Search for the cell housing the specified text and yield its [X, Y] center coordinate. 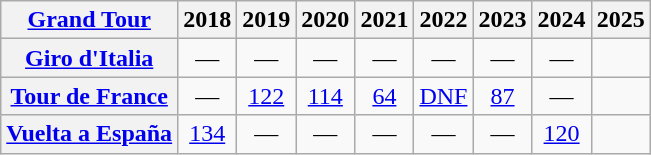
122 [266, 96]
2021 [384, 20]
120 [562, 134]
Grand Tour [90, 20]
2024 [562, 20]
2023 [502, 20]
64 [384, 96]
2018 [208, 20]
Vuelta a España [90, 134]
134 [208, 134]
114 [326, 96]
2019 [266, 20]
Tour de France [90, 96]
2022 [444, 20]
DNF [444, 96]
Giro d'Italia [90, 58]
2020 [326, 20]
2025 [620, 20]
87 [502, 96]
